Output the [X, Y] coordinate of the center of the cell containing the given text.  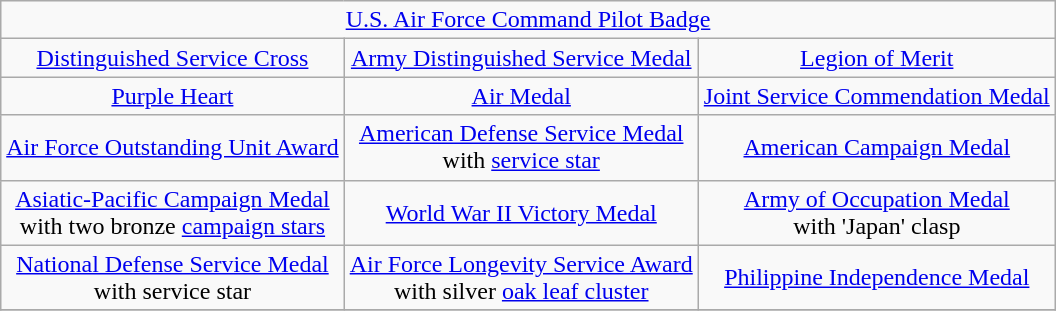
Legion of Merit [876, 58]
U.S. Air Force Command Pilot Badge [528, 20]
Air Force Longevity Service Awardwith silver oak leaf cluster [521, 278]
Distinguished Service Cross [172, 58]
Army of Occupation Medalwith 'Japan' clasp [876, 212]
Philippine Independence Medal [876, 278]
Purple Heart [172, 96]
American Defense Service Medalwith service star [521, 148]
Asiatic-Pacific Campaign Medalwith two bronze campaign stars [172, 212]
Air Medal [521, 96]
Air Force Outstanding Unit Award [172, 148]
American Campaign Medal [876, 148]
World War II Victory Medal [521, 212]
National Defense Service Medalwith service star [172, 278]
Joint Service Commendation Medal [876, 96]
Army Distinguished Service Medal [521, 58]
